Provide the [X, Y] coordinate of the cell's center where the given text is located.  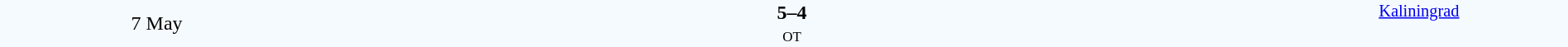
Kaliningrad [1419, 23]
5–4 [791, 12]
7 May [157, 23]
OT [791, 36]
